Capture the cell that displays the provided text and extract its [x, y] central coordinate. 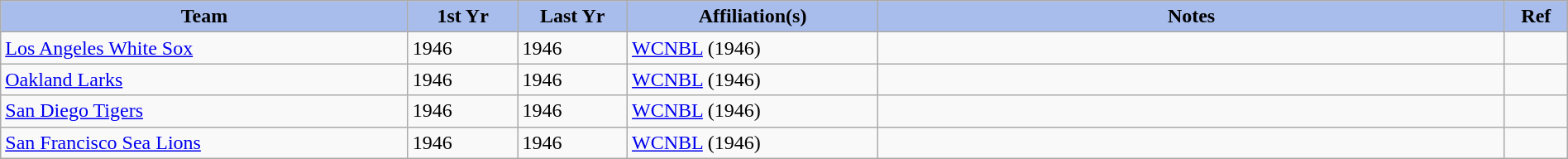
San Francisco Sea Lions [205, 142]
Ref [1536, 17]
Los Angeles White Sox [205, 48]
1st Yr [463, 17]
Affiliation(s) [753, 17]
Oakland Larks [205, 79]
Last Yr [572, 17]
Notes [1192, 17]
San Diego Tigers [205, 111]
Team [205, 17]
